Output the (x, y) coordinate of the center of the cell containing the given text.  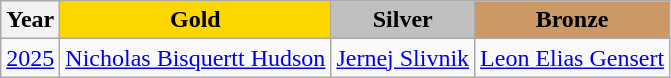
Silver (403, 20)
2025 (30, 58)
Nicholas Bisquertt Hudson (196, 58)
Gold (196, 20)
Year (30, 20)
Leon Elias Gensert (572, 58)
Jernej Slivnik (403, 58)
Bronze (572, 20)
